Provide the (X, Y) coordinate of the cell's center where the given text is located.  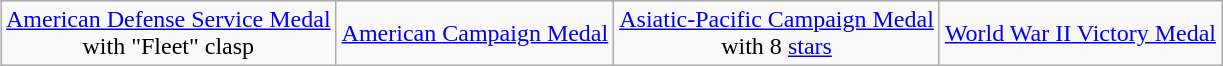
World War II Victory Medal (1080, 34)
American Campaign Medal (475, 34)
American Defense Service Medalwith "Fleet" clasp (168, 34)
Asiatic-Pacific Campaign Medalwith 8 stars (777, 34)
